Capture the cell that displays the provided text and extract its (X, Y) central coordinate. 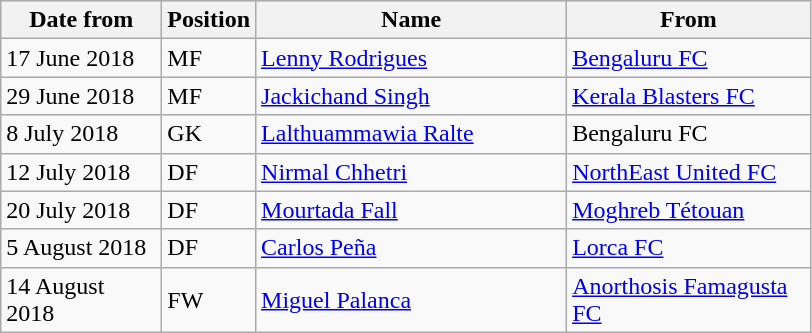
Carlos Peña (412, 248)
29 June 2018 (82, 96)
Kerala Blasters FC (689, 96)
Anorthosis Famagusta FC (689, 300)
Lenny Rodrigues (412, 58)
Lorca FC (689, 248)
Mourtada Fall (412, 210)
14 August 2018 (82, 300)
12 July 2018 (82, 172)
Position (209, 20)
Name (412, 20)
Date from (82, 20)
17 June 2018 (82, 58)
FW (209, 300)
20 July 2018 (82, 210)
Moghreb Tétouan (689, 210)
Jackichand Singh (412, 96)
NorthEast United FC (689, 172)
GK (209, 134)
Nirmal Chhetri (412, 172)
8 July 2018 (82, 134)
Miguel Palanca (412, 300)
5 August 2018 (82, 248)
Lalthuammawia Ralte (412, 134)
From (689, 20)
